Return (X, Y) of the center of cell containing provided text 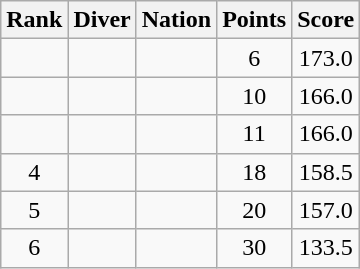
133.5 (326, 248)
Nation (176, 20)
157.0 (326, 210)
20 (254, 210)
30 (254, 248)
Diver (102, 20)
173.0 (326, 58)
4 (34, 172)
18 (254, 172)
Rank (34, 20)
11 (254, 134)
Score (326, 20)
158.5 (326, 172)
10 (254, 96)
Points (254, 20)
5 (34, 210)
